Locate the cell with the specified text and output its [X, Y] center coordinate. 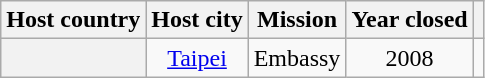
Year closed [410, 20]
Taipei [197, 58]
2008 [410, 58]
Host city [197, 20]
Embassy [297, 58]
Mission [297, 20]
Host country [74, 20]
